Scan for the cell matching the given text and deliver its [x, y] coordinate at center. 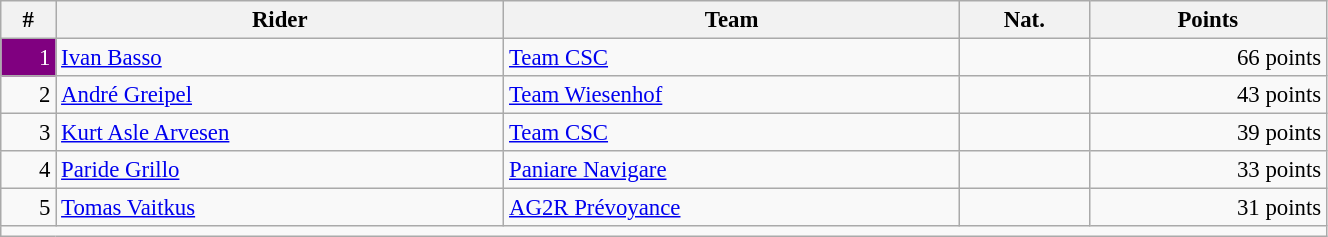
Kurt Asle Arvesen [280, 133]
Paniare Navigare [732, 170]
Ivan Basso [280, 58]
Tomas Vaitkus [280, 208]
Team [732, 20]
31 points [1208, 208]
AG2R Prévoyance [732, 208]
3 [28, 133]
Points [1208, 20]
Rider [280, 20]
66 points [1208, 58]
39 points [1208, 133]
Paride Grillo [280, 170]
43 points [1208, 95]
4 [28, 170]
# [28, 20]
5 [28, 208]
Team Wiesenhof [732, 95]
2 [28, 95]
33 points [1208, 170]
1 [28, 58]
André Greipel [280, 95]
Nat. [1025, 20]
